Extract the [X, Y] coordinate from the center of the cell holding the provided text.  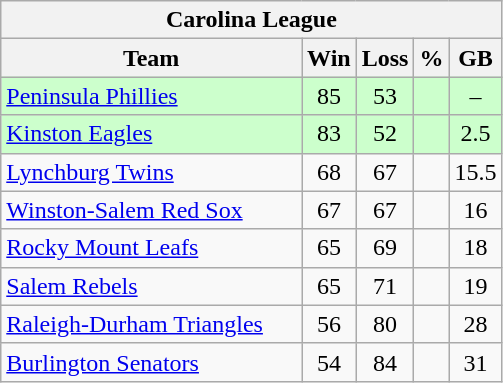
71 [385, 286]
Rocky Mount Leafs [152, 248]
Salem Rebels [152, 286]
83 [330, 134]
15.5 [476, 172]
84 [385, 362]
GB [476, 58]
Lynchburg Twins [152, 172]
52 [385, 134]
Peninsula Phillies [152, 96]
68 [330, 172]
Burlington Senators [152, 362]
80 [385, 324]
56 [330, 324]
Winston-Salem Red Sox [152, 210]
Carolina League [252, 20]
18 [476, 248]
19 [476, 286]
69 [385, 248]
Team [152, 58]
28 [476, 324]
Loss [385, 58]
85 [330, 96]
16 [476, 210]
53 [385, 96]
– [476, 96]
54 [330, 362]
Kinston Eagles [152, 134]
2.5 [476, 134]
Win [330, 58]
% [432, 58]
31 [476, 362]
Raleigh-Durham Triangles [152, 324]
